From the cell containing the given text, extract its center point as [x, y] coordinate. 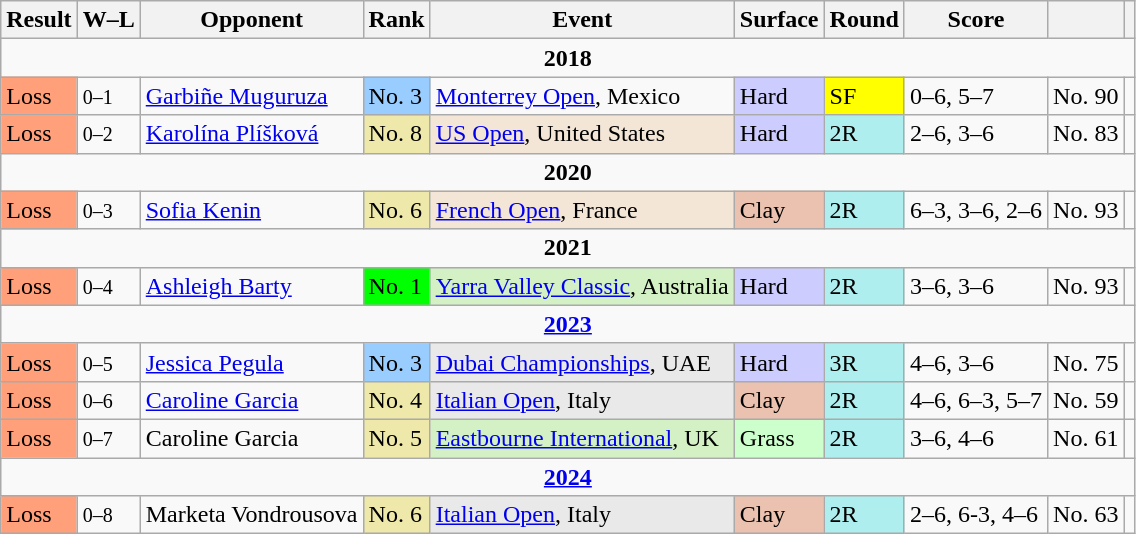
Event [582, 20]
3R [864, 362]
4–6, 3–6 [976, 362]
2021 [568, 248]
W–L [108, 20]
No. 90 [1086, 96]
No. 59 [1086, 400]
0–3 [108, 210]
0–7 [108, 438]
2–6, 3–6 [976, 134]
3–6, 4–6 [976, 438]
0–2 [108, 134]
Dubai Championships, UAE [582, 362]
2–6, 6-3, 4–6 [976, 515]
2020 [568, 172]
Garbiñe Muguruza [252, 96]
Grass [779, 438]
No. 63 [1086, 515]
0–8 [108, 515]
No. 8 [396, 134]
Rank [396, 20]
Ashleigh Barty [252, 286]
Monterrey Open, Mexico [582, 96]
Jessica Pegula [252, 362]
Opponent [252, 20]
0–6 [108, 400]
2024 [568, 477]
No. 4 [396, 400]
0–4 [108, 286]
Score [976, 20]
No. 5 [396, 438]
Surface [779, 20]
Result [39, 20]
No. 83 [1086, 134]
0–6, 5–7 [976, 96]
No. 75 [1086, 362]
2018 [568, 58]
US Open, United States [582, 134]
6–3, 3–6, 2–6 [976, 210]
No. 61 [1086, 438]
0–1 [108, 96]
Marketa Vondrousova [252, 515]
2023 [568, 324]
Round [864, 20]
Eastbourne International, UK [582, 438]
No. 1 [396, 286]
SF [864, 96]
French Open, France [582, 210]
3–6, 3–6 [976, 286]
Yarra Valley Classic, Australia [582, 286]
0–5 [108, 362]
4–6, 6–3, 5–7 [976, 400]
Sofia Kenin [252, 210]
Karolína Plíšková [252, 134]
